Determine the (x, y) coordinate at the center of the cell enclosing the given text.  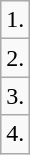
3. (16, 96)
2. (16, 58)
1. (16, 20)
4. (16, 134)
